Locate the cell with the specified text and output its [X, Y] center coordinate. 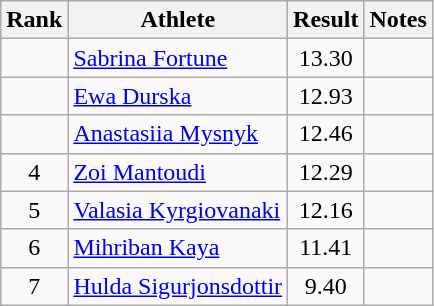
13.30 [326, 58]
5 [34, 210]
11.41 [326, 248]
Mihriban Kaya [178, 248]
Anastasiia Mysnyk [178, 134]
12.16 [326, 210]
4 [34, 172]
Athlete [178, 20]
Valasia Kyrgiovanaki [178, 210]
Hulda Sigurjonsdottir [178, 286]
Ewa Durska [178, 96]
12.29 [326, 172]
12.46 [326, 134]
Rank [34, 20]
Sabrina Fortune [178, 58]
12.93 [326, 96]
7 [34, 286]
Result [326, 20]
Notes [398, 20]
9.40 [326, 286]
6 [34, 248]
Zoi Mantoudi [178, 172]
